From the cell containing the given text, extract its center point as (x, y) coordinate. 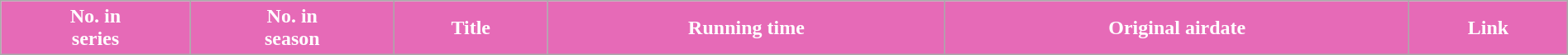
No. inseries (96, 28)
Original airdate (1178, 28)
No. inseason (292, 28)
Link (1489, 28)
Running time (746, 28)
Title (471, 28)
